Pinpoint the cell where the given text exists, returning its (X, Y) midpoint coordinate. 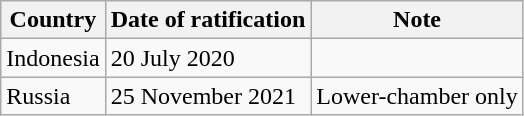
Country (53, 20)
Date of ratification (208, 20)
25 November 2021 (208, 96)
Lower-chamber only (418, 96)
Russia (53, 96)
Note (418, 20)
20 July 2020 (208, 58)
Indonesia (53, 58)
